Provide the (X, Y) coordinate of the cell's center where the given text is located.  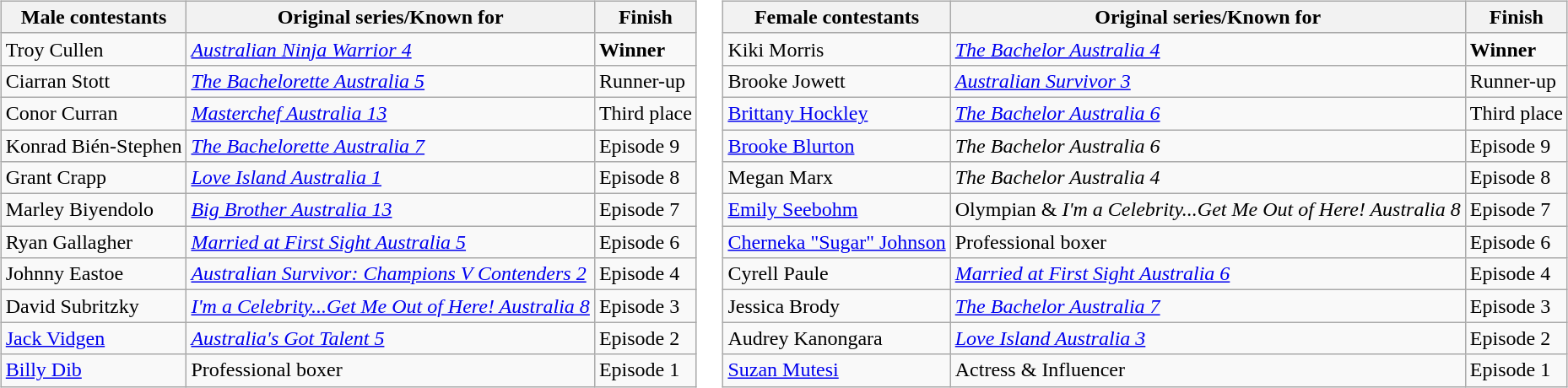
Big Brother Australia 13 (390, 210)
Australian Ninja Warrior 4 (390, 49)
Billy Dib (94, 370)
Love Island Australia 3 (1208, 338)
Married at First Sight Australia 5 (390, 242)
Marley Biyendolo (94, 210)
Cyrell Paule (837, 274)
Suzan Mutesi (837, 370)
Konrad Bién-Stephen (94, 146)
The Bachelor Australia 7 (1208, 306)
Grant Crapp (94, 178)
The Bachelorette Australia 7 (390, 146)
Emily Seebohm (837, 210)
Audrey Kanongara (837, 338)
Female contestants (837, 17)
I'm a Celebrity...Get Me Out of Here! Australia 8 (390, 306)
Cherneka "Sugar" Johnson (837, 242)
Male contestants (94, 17)
The Bachelorette Australia 5 (390, 81)
Johnny Eastoe (94, 274)
Kiki Morris (837, 49)
Love Island Australia 1 (390, 178)
Actress & Influencer (1208, 370)
Australia's Got Talent 5 (390, 338)
Married at First Sight Australia 6 (1208, 274)
Brooke Jowett (837, 81)
Ciarran Stott (94, 81)
Jack Vidgen (94, 338)
Australian Survivor: Champions V Contenders 2 (390, 274)
Jessica Brody (837, 306)
Megan Marx (837, 178)
Troy Cullen (94, 49)
Masterchef Australia 13 (390, 113)
Olympian & I'm a Celebrity...Get Me Out of Here! Australia 8 (1208, 210)
David Subritzky (94, 306)
Conor Curran (94, 113)
Australian Survivor 3 (1208, 81)
Ryan Gallagher (94, 242)
Brittany Hockley (837, 113)
Brooke Blurton (837, 146)
